Detect which cell encompasses the target text, then output its [X, Y] center coordinate. 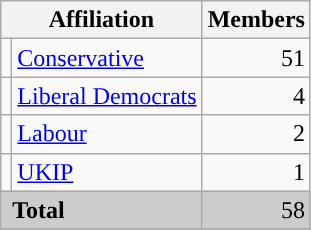
Members [256, 20]
Conservative [107, 58]
58 [256, 210]
4 [256, 96]
2 [256, 134]
Affiliation [102, 20]
51 [256, 58]
Total [102, 210]
UKIP [107, 172]
Liberal Democrats [107, 96]
Labour [107, 134]
1 [256, 172]
